Extract the [X, Y] coordinate from the center of the cell holding the provided text.  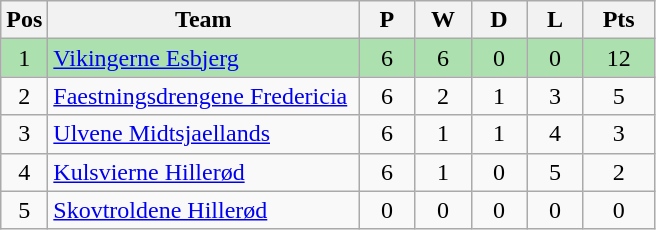
Team [204, 20]
D [499, 20]
Ulvene Midtsjaellands [204, 134]
Kulsvierne Hillerød [204, 172]
W [443, 20]
Vikingerne Esbjerg [204, 58]
12 [618, 58]
Faestningsdrengene Fredericia [204, 96]
Pts [618, 20]
Skovtroldene Hillerød [204, 210]
Pos [24, 20]
P [387, 20]
L [555, 20]
